Search for the cell housing the specified text and yield its [X, Y] center coordinate. 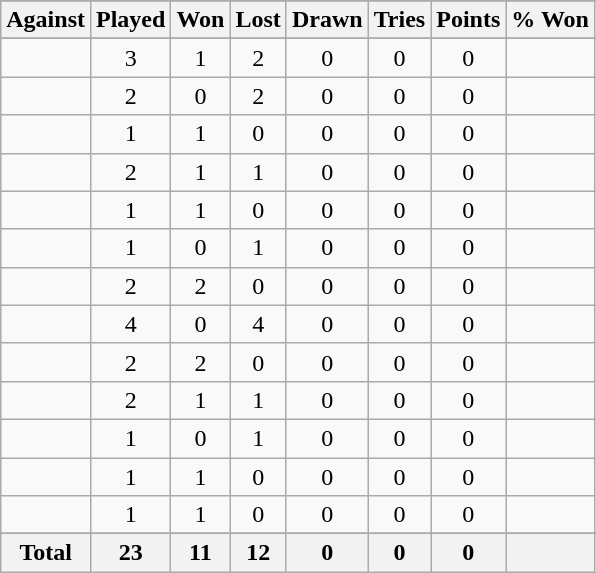
12 [258, 553]
11 [200, 553]
23 [130, 553]
Played [130, 20]
% Won [550, 20]
Drawn [327, 20]
Points [468, 20]
3 [130, 58]
Won [200, 20]
Tries [400, 20]
Lost [258, 20]
Against [46, 20]
Total [46, 553]
